From the cell containing the given text, extract its center point as (x, y) coordinate. 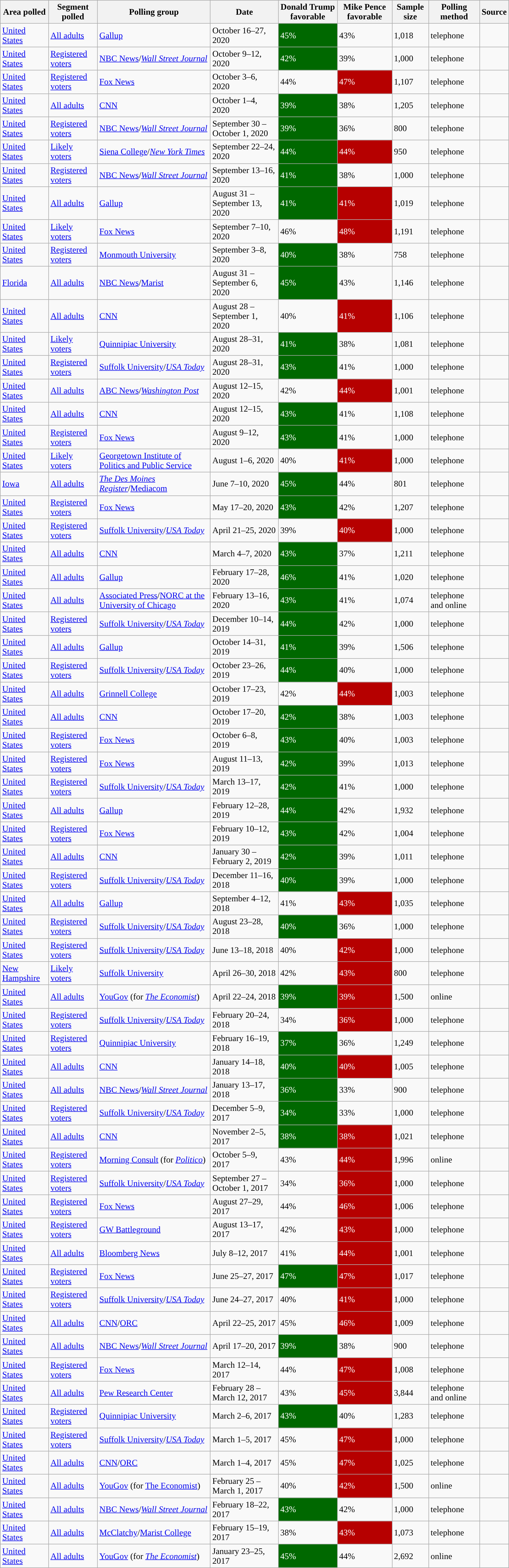
1,073 (410, 1533)
May 17–20, 2020 (244, 507)
1,106 (410, 316)
Monmouth University (154, 254)
1,191 (410, 231)
1,107 (410, 82)
December 11–16, 2018 (244, 880)
NBC News/Marist (154, 283)
September 13–16, 2020 (244, 175)
Grinnell College (154, 694)
February 10–12, 2019 (244, 833)
February 16–19, 2018 (244, 1043)
1,035 (410, 903)
Associated Press/NORC at the University of Chicago (154, 600)
September 4–12, 2018 (244, 903)
March 4–7, 2020 (244, 554)
Bloomberg News (154, 1253)
801 (410, 484)
October 16–27, 2020 (244, 35)
August 11–13, 2019 (244, 764)
March 12–14, 2017 (244, 1369)
1,005 (410, 1066)
1,019 (410, 203)
1,018 (410, 35)
August 9–12, 2020 (244, 437)
Siena College/New York Times (154, 152)
New Hampshire (24, 973)
February 17–28, 2020 (244, 577)
June 7–10, 2020 (244, 484)
April 22–25, 2017 (244, 1323)
October 5–9, 2017 (244, 1160)
January 30 – February 2, 2019 (244, 857)
Sample size (410, 12)
January 14–18, 2018 (244, 1066)
3,844 (410, 1393)
October 3–6, 2020 (244, 82)
March 1–5, 2017 (244, 1439)
August 31 – September 6, 2020 (244, 283)
November 2–5, 2017 (244, 1136)
2,692 (410, 1556)
1,025 (410, 1463)
August 23–28, 2018 (244, 926)
April 26–30, 2018 (244, 973)
October 9–12, 2020 (244, 59)
48% (364, 231)
Area polled (24, 12)
The Des Moines Register/Mediacom (154, 484)
Morning Consult (for Politico) (154, 1160)
Georgetown Institute of Politics and Public Service (154, 461)
December 10–14, 2019 (244, 623)
1,008 (410, 1369)
1,011 (410, 857)
August 31 – September 13, 2020 (244, 203)
950 (410, 152)
1,283 (410, 1416)
1,108 (410, 414)
February 20–24, 2018 (244, 1020)
October 17–20, 2019 (244, 717)
McClatchy/Marist College (154, 1533)
September 27 – October 1, 2017 (244, 1183)
August 13–17, 2017 (244, 1229)
ABC News/Washington Post (154, 390)
GW Battleground (154, 1229)
July 8–12, 2017 (244, 1253)
1,207 (410, 507)
758 (410, 254)
January 23–25, 2017 (244, 1556)
September 30 – October 1, 2020 (244, 128)
1,249 (410, 1043)
February 15–19, 2017 (244, 1533)
Segment polled (73, 12)
April 17–20, 2017 (244, 1346)
Florida (24, 283)
1,009 (410, 1323)
June 25–27, 2017 (244, 1276)
Polling method (454, 12)
Polling group (154, 12)
March 2–6, 2017 (244, 1416)
1,211 (410, 554)
February 13–16, 2020 (244, 600)
August 27–29, 2017 (244, 1207)
1,006 (410, 1207)
December 5–9, 2017 (244, 1113)
Iowa (24, 484)
September 7–10, 2020 (244, 231)
1,932 (410, 810)
February 18–22, 2017 (244, 1510)
January 13–17, 2018 (244, 1090)
March 1–4, 2017 (244, 1463)
August 28 – September 1, 2020 (244, 316)
Donald Trump favorable (308, 12)
Mike Pence favorable (364, 12)
1,020 (410, 577)
March 13–17, 2019 (244, 787)
Date (244, 12)
1,021 (410, 1136)
October 23–26, 2019 (244, 670)
1,013 (410, 764)
1,004 (410, 833)
February 28 – March 12, 2017 (244, 1393)
April 22–24, 2018 (244, 997)
October 14–31, 2019 (244, 647)
June 24–27, 2017 (244, 1300)
1,996 (410, 1160)
October 1–4, 2020 (244, 105)
October 6–8, 2019 (244, 740)
Source (494, 12)
August 1–6, 2020 (244, 461)
April 21–25, 2020 (244, 530)
1,146 (410, 283)
February 25 – March 1, 2017 (244, 1486)
October 17–23, 2019 (244, 694)
February 12–28, 2019 (244, 810)
September 3–8, 2020 (244, 254)
1,506 (410, 647)
Suffolk University (154, 973)
September 22–24, 2020 (244, 152)
1,017 (410, 1276)
Pew Research Center (154, 1393)
1,074 (410, 600)
1,205 (410, 105)
June 13–18, 2018 (244, 950)
1,081 (410, 344)
